From the cell containing the given text, extract its center point as [X, Y] coordinate. 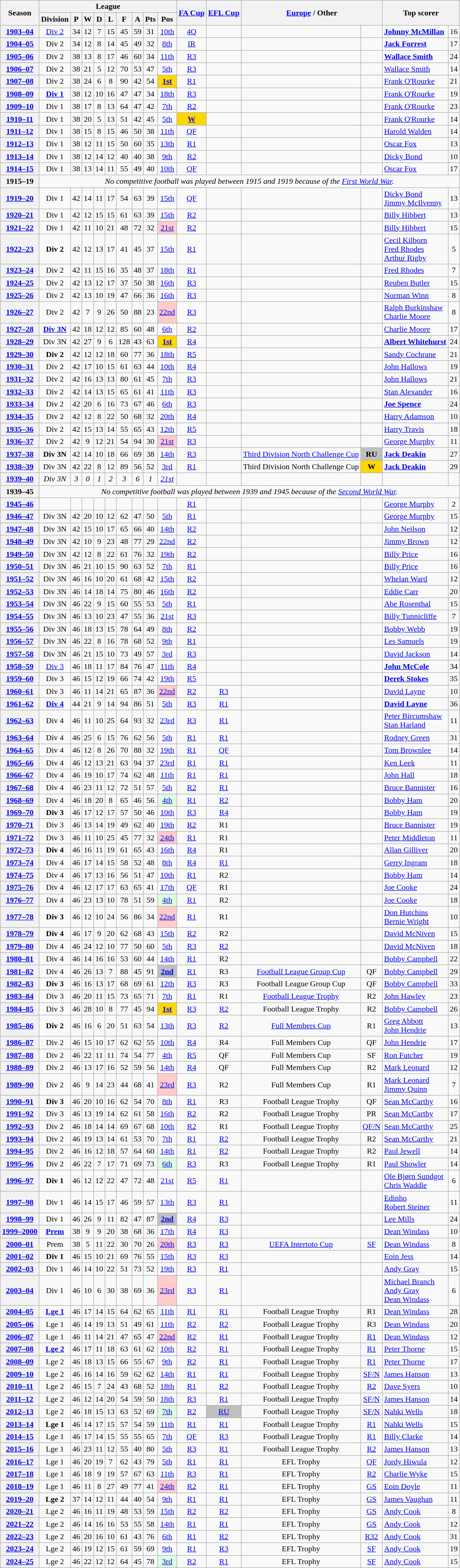
1996–97 [20, 1181]
David Jackson [415, 654]
Mark Leonard [415, 1068]
EFL Cup [224, 13]
1975–76 [20, 888]
1964–65 [20, 750]
Top scorer [421, 13]
1955–56 [20, 629]
2019–20 [20, 1499]
1953–54 [20, 604]
1935–36 [20, 429]
1932–33 [20, 391]
1905–06 [20, 56]
89 [124, 467]
2010–11 [20, 1387]
1913–14 [20, 157]
PR [371, 1114]
1970–71 [20, 825]
Billy Tunnicliffe [415, 617]
2014–15 [20, 1436]
Eoin Jess [415, 1257]
1925–26 [20, 295]
James Vaughan [415, 1499]
1919–20 [20, 198]
1948–49 [20, 541]
1927–28 [20, 329]
Jimmy Brown [415, 541]
1945–46 [20, 504]
1990–91 [20, 1101]
1998–99 [20, 1219]
1979–80 [20, 946]
4Q [191, 31]
F [124, 19]
2008–09 [20, 1362]
1966–67 [20, 775]
FA Cup [191, 13]
2003–04 [20, 1290]
1907–08 [20, 81]
Les Samuels [415, 641]
No competitive football was played between 1915 and 1919 because of the First World War. [250, 181]
D [99, 19]
1994–95 [20, 1151]
84 [124, 666]
93 [138, 721]
L [111, 19]
0 [88, 479]
85 [124, 329]
2004–05 [20, 1312]
Lee Mills [415, 1219]
Fred Rhodes [415, 270]
Billy Clarke [415, 1436]
2007–08 [20, 1349]
Paul Jewell [415, 1151]
1920–21 [20, 215]
1926–27 [20, 312]
Pts [150, 19]
1968–69 [20, 800]
1993–94 [20, 1139]
1931–32 [20, 379]
1961–62 [20, 704]
2002–03 [20, 1269]
1954–55 [20, 617]
1960–61 [20, 691]
1959–60 [20, 679]
Peter BircumshawStan Harland [415, 721]
Ron Futcher [415, 1055]
Greg AbbottJohn Hendrie [415, 1026]
1976–77 [20, 900]
1906–07 [20, 69]
1986–87 [20, 1043]
Eddie Carr [415, 592]
Bobby Webb [415, 629]
1958–59 [20, 666]
91 [150, 971]
1978–79 [20, 934]
Harry Adamson [415, 417]
Tom Brownlee [415, 750]
Charlie Wyke [415, 1474]
1962–63 [20, 721]
1971–72 [20, 838]
Cecil KilbornFred RhodesArthur Rigby [415, 249]
1974–75 [20, 875]
No competitive football was played between 1939 and 1945 because of the Second World War. [250, 491]
1936–37 [20, 442]
Peter Middleton [415, 838]
Johnny McMillan [415, 31]
2022–23 [20, 1537]
2006–07 [20, 1337]
1984–85 [20, 1009]
Whelan Ward [415, 579]
1951–52 [20, 579]
2016–17 [20, 1462]
1939–45 [20, 491]
2005–06 [20, 1324]
1912–13 [20, 144]
1965–66 [20, 763]
EdinhoRobert Steiner [415, 1202]
1929–30 [20, 354]
1997–98 [20, 1202]
Norman Winn [415, 295]
Division [55, 19]
QF/N [371, 1126]
1928–29 [20, 342]
Reuben Butler [415, 283]
Dave Syers [415, 1387]
1909–10 [20, 106]
1914–15 [20, 169]
Stan Alexander [415, 391]
2011–12 [20, 1399]
1980–81 [20, 959]
R32 [371, 1537]
John Neilson [415, 529]
Michael BranchAndy GrayDean Windass [415, 1290]
2018–19 [20, 1487]
Harold Walden [415, 131]
1934–35 [20, 417]
1985–86 [20, 1026]
IR [191, 44]
1903–04 [20, 31]
1972–73 [20, 850]
1937–38 [20, 454]
1999–2000 [20, 1231]
Ken Leek [415, 763]
1969–70 [20, 813]
Rodney Green [415, 738]
2015–16 [20, 1449]
John Hawley [415, 996]
Charlie Moore [415, 329]
1991–92 [20, 1114]
Mark LeonardJimmy Quinn [415, 1085]
1924–25 [20, 283]
1938–39 [20, 467]
1910–11 [20, 119]
Allan Gilliver [415, 850]
1995–96 [20, 1164]
1911–12 [20, 131]
Jack Forrest [415, 44]
33 [454, 984]
Europe / Other [312, 13]
1952–53 [20, 592]
1977–78 [20, 917]
League [108, 7]
1922–23 [20, 249]
2017–18 [20, 1474]
Dicky Bond [415, 157]
Paul Showler [415, 1164]
Joe Spence [415, 404]
1908–09 [20, 94]
Andy Gray [415, 1269]
2020–21 [20, 1512]
1963–64 [20, 738]
John Hall [415, 775]
1988–89 [20, 1068]
Gerry Ingram [415, 863]
Don HutchinsBernie Wright [415, 917]
2001–02 [20, 1257]
1915–19 [20, 181]
Albert Whitehurst [415, 342]
1904–05 [20, 44]
Harry Travis [415, 429]
1973–74 [20, 863]
1982–83 [20, 984]
Derek Stokes [415, 679]
1923–24 [20, 270]
128 [124, 342]
1933–34 [20, 404]
82 [124, 1219]
Ole Bjørn SundgotChris Waddle [415, 1181]
2021–22 [20, 1524]
Pos [167, 19]
1939–40 [20, 479]
John Hendrie [415, 1043]
Dicky BondJimmy McIlvenny [415, 198]
1981–82 [20, 971]
Eoin Doyle [415, 1487]
1949–50 [20, 554]
UEFA Intertoto Cup [301, 1244]
Sandy Cochrane [415, 354]
1989–90 [20, 1085]
2009–10 [20, 1374]
1956–57 [20, 641]
75 [124, 592]
1930–31 [20, 366]
Ralph BurkinshawCharlie Moore [415, 312]
2012–13 [20, 1411]
John McCole [415, 666]
2023–24 [20, 1549]
79 [150, 1462]
1950–51 [20, 566]
P [76, 19]
1987–88 [20, 1055]
1967–68 [20, 787]
Season [20, 13]
2024–25 [20, 1561]
2013–14 [20, 1424]
1921–22 [20, 228]
1992–93 [20, 1126]
2000–01 [20, 1244]
1946–47 [20, 516]
1983–84 [20, 996]
A [138, 19]
1957–58 [20, 654]
1947–48 [20, 529]
Jordy Hiwula [415, 1462]
Abe Rosenthal [415, 604]
